Pinpoint the cell where the given text exists, returning its (X, Y) midpoint coordinate. 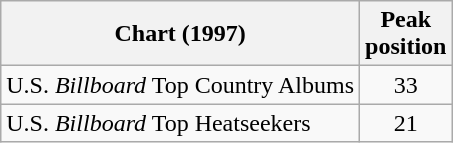
Chart (1997) (180, 34)
U.S. Billboard Top Heatseekers (180, 123)
U.S. Billboard Top Country Albums (180, 85)
33 (406, 85)
Peakposition (406, 34)
21 (406, 123)
